Pinpoint the cell where the given text exists, returning its [x, y] midpoint coordinate. 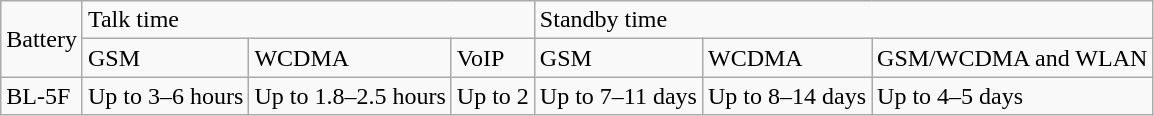
Up to 8–14 days [786, 96]
GSM/WCDMA and WLAN [1012, 58]
Up to 1.8–2.5 hours [350, 96]
Talk time [308, 20]
VoIP [492, 58]
Up to 4–5 days [1012, 96]
BL-5F [42, 96]
Up to 2 [492, 96]
Battery [42, 39]
Up to 7–11 days [618, 96]
Up to 3–6 hours [165, 96]
Standby time [844, 20]
